Scan for the cell matching the given text and deliver its [X, Y] coordinate at center. 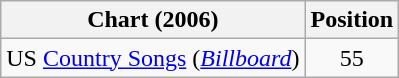
US Country Songs (Billboard) [153, 58]
Position [352, 20]
55 [352, 58]
Chart (2006) [153, 20]
